Return [X, Y] of the center of cell containing provided text 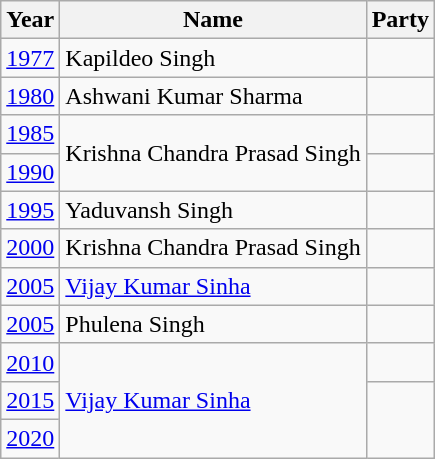
2015 [30, 400]
2020 [30, 438]
1980 [30, 96]
Kapildeo Singh [213, 58]
1977 [30, 58]
Year [30, 20]
1990 [30, 172]
1985 [30, 134]
Party [400, 20]
Ashwani Kumar Sharma [213, 96]
Name [213, 20]
Phulena Singh [213, 324]
2010 [30, 362]
1995 [30, 210]
Yaduvansh Singh [213, 210]
2000 [30, 248]
